Output the (X, Y) coordinate of the center of the cell containing the given text.  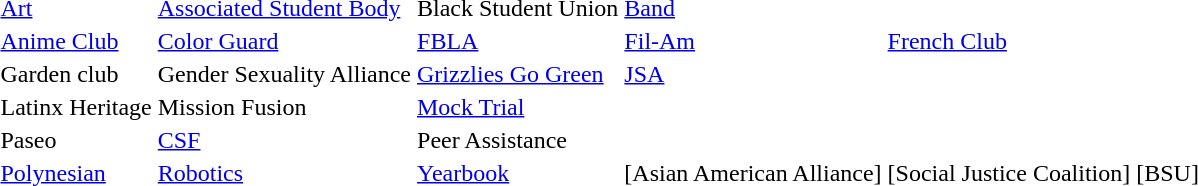
French Club (1009, 41)
Gender Sexuality Alliance (284, 74)
FBLA (518, 41)
Mission Fusion (284, 107)
Peer Assistance (518, 140)
CSF (284, 140)
Grizzlies Go Green (518, 74)
Fil-Am (753, 41)
Mock Trial (518, 107)
Color Guard (284, 41)
JSA (753, 74)
